Output the [X, Y] coordinate of the center of the cell containing the given text.  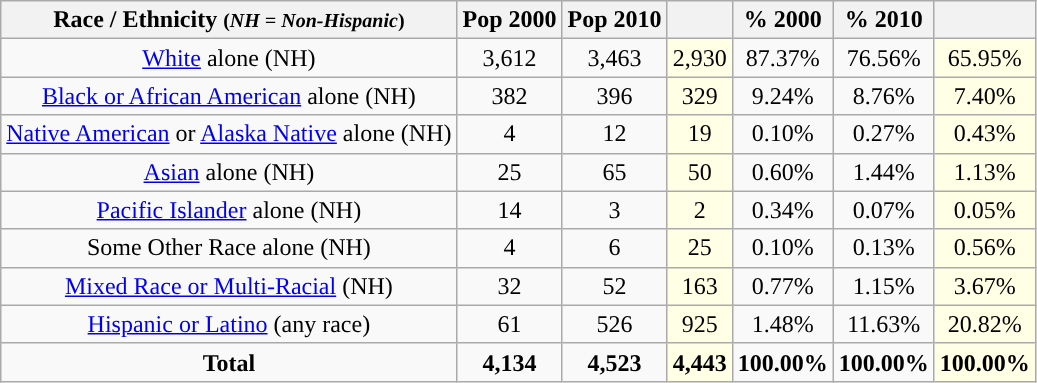
7.40% [984, 96]
52 [614, 286]
20.82% [984, 324]
Black or African American alone (NH) [229, 96]
% 2010 [884, 20]
9.24% [782, 96]
0.56% [984, 248]
0.34% [782, 210]
925 [700, 324]
65.95% [984, 58]
1.44% [884, 172]
526 [614, 324]
% 2000 [782, 20]
87.37% [782, 58]
1.13% [984, 172]
76.56% [884, 58]
3,612 [510, 58]
White alone (NH) [229, 58]
32 [510, 286]
19 [700, 134]
61 [510, 324]
Asian alone (NH) [229, 172]
Total [229, 362]
0.77% [782, 286]
0.27% [884, 134]
Hispanic or Latino (any race) [229, 324]
0.13% [884, 248]
0.05% [984, 210]
2,930 [700, 58]
65 [614, 172]
3,463 [614, 58]
4,443 [700, 362]
Some Other Race alone (NH) [229, 248]
1.48% [782, 324]
1.15% [884, 286]
Race / Ethnicity (NH = Non-Hispanic) [229, 20]
0.43% [984, 134]
Native American or Alaska Native alone (NH) [229, 134]
2 [700, 210]
0.60% [782, 172]
4,134 [510, 362]
Pop 2010 [614, 20]
3 [614, 210]
12 [614, 134]
0.07% [884, 210]
4,523 [614, 362]
163 [700, 286]
Pacific Islander alone (NH) [229, 210]
11.63% [884, 324]
50 [700, 172]
329 [700, 96]
Pop 2000 [510, 20]
382 [510, 96]
8.76% [884, 96]
14 [510, 210]
396 [614, 96]
Mixed Race or Multi-Racial (NH) [229, 286]
3.67% [984, 286]
6 [614, 248]
